Search for the cell housing the specified text and yield its (X, Y) center coordinate. 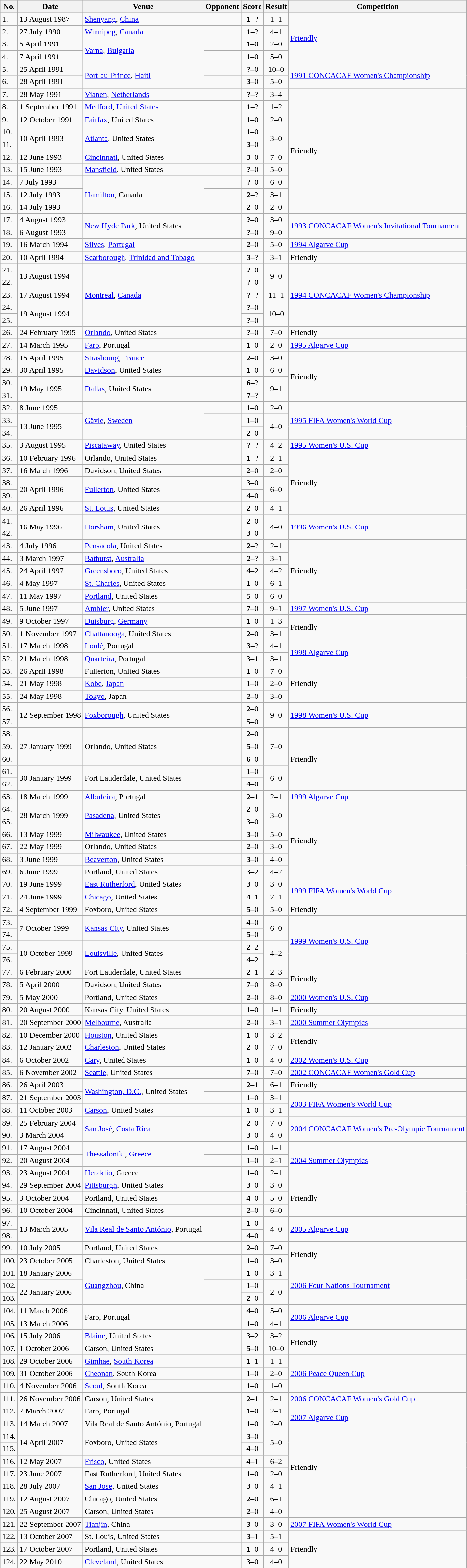
21 September 2003 (50, 1098)
5 May 2000 (50, 997)
76. (9, 960)
98. (9, 1236)
22 January 2006 (50, 1292)
Competition (378, 7)
3 June 1999 (50, 859)
21 March 1998 (50, 659)
Silves, Portugal (144, 245)
59. (9, 746)
12 September 1998 (50, 715)
118. (9, 1486)
1995 Algarve Cup (378, 345)
Fairfax, United States (144, 119)
Beaverton, United States (144, 859)
1999 Women's U.S. Cup (378, 941)
20 August 2000 (50, 1010)
7 March 2007 (50, 1411)
75. (9, 947)
28 July 2007 (50, 1486)
Heraklio, Greece (144, 1173)
12. (9, 157)
San José, Costa Rica (144, 1129)
6 June 1999 (50, 872)
83. (9, 1047)
114. (9, 1436)
Mansfield, United States (144, 170)
1999 Algarve Cup (378, 797)
Pittsburgh, United States (144, 1185)
28 March 1999 (50, 815)
113. (9, 1424)
2006 Algarve Cup (378, 1317)
29 September 2004 (50, 1185)
7–1 (276, 897)
Guangzhou, China (144, 1286)
78. (9, 985)
26 April 1998 (50, 671)
17 October 2007 (50, 1549)
49. (9, 621)
16 May 1996 (50, 527)
43. (9, 546)
34. (9, 433)
3–4 (276, 94)
2006 Peace Queen Cup (378, 1374)
16 March 1996 (50, 470)
67. (9, 847)
25 February 2004 (50, 1123)
87. (9, 1098)
88. (9, 1110)
2005 Algarve Cup (378, 1229)
12 August 2007 (50, 1499)
19 May 1995 (50, 389)
12 July 1993 (50, 195)
31 October 2006 (50, 1374)
Gävle, Sweden (144, 420)
30 January 1999 (50, 778)
38. (9, 483)
37. (9, 470)
84. (9, 1060)
Shenyang, China (144, 19)
1995 FIFA Women's World Cup (378, 420)
Winnipeg, Canada (144, 32)
24. (9, 307)
16. (9, 207)
14 July 1993 (50, 207)
15 June 1993 (50, 170)
Quarteira, Portugal (144, 659)
2002 Women's U.S. Cup (378, 1060)
102. (9, 1286)
Ambler, United States (144, 609)
91. (9, 1148)
Venue (144, 7)
93. (9, 1173)
33. (9, 420)
11–1 (276, 295)
15. (9, 195)
99. (9, 1248)
6 February 2000 (50, 972)
89. (9, 1123)
2000 Women's U.S. Cup (378, 997)
29. (9, 370)
1994 CONCACAF Women's Championship (378, 295)
64. (9, 809)
1 November 1997 (50, 634)
3 March 2004 (50, 1135)
97. (9, 1223)
12 June 1993 (50, 157)
13 March 2005 (50, 1229)
111. (9, 1399)
13 August 1994 (50, 276)
Score (252, 7)
109. (9, 1374)
6 October 2002 (50, 1060)
6. (9, 82)
Melbourne, Australia (144, 1022)
26 April 1996 (50, 508)
1998 Algarve Cup (378, 652)
96. (9, 1211)
24 June 1999 (50, 897)
18 March 1999 (50, 797)
30. (9, 383)
13 March 2006 (50, 1323)
61. (9, 772)
2006 CONCACAF Women's Gold Cup (378, 1399)
Washington, D.C., United States (144, 1091)
3 October 2004 (50, 1198)
6 November 2002 (50, 1072)
Montreal, Canada (144, 295)
47. (9, 596)
Opponent (222, 7)
26 November 2006 (50, 1399)
Gimhae, South Korea (144, 1361)
71. (9, 897)
40. (9, 508)
San Jose, United States (144, 1486)
10 July 2005 (50, 1248)
30 April 1995 (50, 370)
4 September 1999 (50, 909)
44. (9, 558)
4 November 2006 (50, 1386)
New Hyde Park, United States (144, 226)
6 August 1993 (50, 232)
Blaine, United States (144, 1336)
Seattle, United States (144, 1072)
23 August 2004 (50, 1173)
9 October 1997 (50, 621)
2000 Summer Olympics (378, 1022)
65. (9, 822)
13 June 1995 (50, 427)
115. (9, 1449)
121. (9, 1524)
2. (9, 32)
53. (9, 671)
1998 Women's U.S. Cup (378, 715)
25 August 2007 (50, 1511)
4 May 1997 (50, 584)
10 October 1999 (50, 953)
Strasbourg, France (144, 357)
28 April 1991 (50, 82)
17 March 1998 (50, 646)
4 July 1996 (50, 546)
25 April 1991 (50, 69)
92. (9, 1160)
17 August 2004 (50, 1148)
7 October 1999 (50, 928)
1–2 (276, 107)
Kobe, Japan (144, 684)
94. (9, 1185)
2004 CONCACAF Women's Pre-Olympic Tournament (378, 1129)
14 April 2007 (50, 1442)
20 August 2004 (50, 1160)
86. (9, 1085)
22 May 1999 (50, 847)
11 October 2003 (50, 1110)
15 July 2006 (50, 1336)
Scarborough, Trinidad and Tobago (144, 257)
10 October 2004 (50, 1211)
10 April 1994 (50, 257)
St. Charles, United States (144, 584)
22. (9, 282)
8. (9, 107)
42. (9, 533)
2004 Summer Olympics (378, 1160)
5 April 1991 (50, 44)
28 May 1991 (50, 94)
81. (9, 1022)
112. (9, 1411)
19. (9, 245)
14 March 1995 (50, 345)
14 March 2007 (50, 1424)
80. (9, 1010)
Pensacola, United States (144, 546)
Vianen, Netherlands (144, 94)
Medford, United States (144, 107)
1. (9, 19)
10. (9, 132)
6–? (252, 383)
12 January 2002 (50, 1047)
24 February 1995 (50, 332)
10 December 2000 (50, 1035)
106. (9, 1336)
105. (9, 1323)
13 October 2007 (50, 1536)
27. (9, 345)
57. (9, 721)
17 August 1994 (50, 295)
12 October 1991 (50, 119)
23. (9, 295)
Pasadena, United States (144, 815)
Duisburg, Germany (144, 621)
31. (9, 395)
50. (9, 634)
122. (9, 1536)
77. (9, 972)
82. (9, 1035)
90. (9, 1135)
21 May 1998 (50, 684)
24 May 1998 (50, 696)
120. (9, 1511)
16 March 1994 (50, 245)
63. (9, 797)
103. (9, 1298)
Hamilton, Canada (144, 195)
36. (9, 458)
Cheonan, South Korea (144, 1374)
13 May 1999 (50, 834)
2006 Four Nations Tournament (378, 1286)
68. (9, 859)
1 October 2006 (50, 1348)
18. (9, 232)
23 October 2005 (50, 1261)
104. (9, 1311)
27 January 1999 (50, 746)
14. (9, 182)
Date (50, 7)
124. (9, 1561)
117. (9, 1474)
95. (9, 1198)
27 July 1990 (50, 32)
2007 FIFA Women's World Cup (378, 1524)
23 June 2007 (50, 1474)
Horsham, United States (144, 527)
119. (9, 1499)
Frisco, United States (144, 1461)
2002 CONCACAF Women's Gold Cup (378, 1072)
Seoul, South Korea (144, 1386)
10 February 1996 (50, 458)
10 April 1993 (50, 138)
5 June 1997 (50, 609)
3 March 1997 (50, 558)
Milwaukee, United States (144, 834)
107. (9, 1348)
Albufeira, Portugal (144, 797)
20 September 2000 (50, 1022)
4. (9, 57)
51. (9, 646)
73. (9, 922)
1994 Algarve Cup (378, 245)
12 May 2007 (50, 1461)
11. (9, 144)
1999 FIFA Women's World Cup (378, 891)
Bathurst, Australia (144, 558)
18 January 2006 (50, 1273)
79. (9, 997)
69. (9, 872)
100. (9, 1261)
19 June 1999 (50, 884)
2003 FIFA Women's World Cup (378, 1104)
Louisville, United States (144, 953)
2007 Algarve Cup (378, 1417)
56. (9, 709)
Chattanooga, United States (144, 634)
1993 CONCACAF Women's Invitational Tournament (378, 226)
20 April 1996 (50, 489)
58. (9, 734)
5. (9, 69)
72. (9, 909)
5–1 (276, 1536)
52. (9, 659)
22 September 2007 (50, 1524)
29 October 2006 (50, 1361)
Port-au-Prince, Haiti (144, 75)
Piscataway, United States (144, 445)
48. (9, 609)
8 June 1995 (50, 408)
11 May 1997 (50, 596)
13 August 1987 (50, 19)
Thessaloniki, Greece (144, 1154)
46. (9, 584)
26 April 2003 (50, 1085)
123. (9, 1549)
Varna, Bulgaria (144, 50)
22 May 2010 (50, 1561)
Cleveland, United States (144, 1561)
25. (9, 320)
1996 Women's U.S. Cup (378, 527)
85. (9, 1072)
26. (9, 332)
54. (9, 684)
2–3 (276, 972)
9. (9, 119)
19 August 1994 (50, 314)
13. (9, 170)
5 April 2000 (50, 985)
15 April 1995 (50, 357)
60. (9, 759)
108. (9, 1361)
1991 CONCACAF Women's Championship (378, 75)
Houston, United States (144, 1035)
110. (9, 1386)
7. (9, 94)
Result (276, 7)
70. (9, 884)
Tianjin, China (144, 1524)
7 July 1993 (50, 182)
4 August 1993 (50, 220)
32. (9, 408)
24 April 1997 (50, 571)
2–2 (252, 947)
1995 Women's U.S. Cup (378, 445)
3 August 1995 (50, 445)
21. (9, 270)
Greensboro, United States (144, 571)
1 September 1991 (50, 107)
7–? (252, 395)
101. (9, 1273)
Atlanta, United States (144, 138)
66. (9, 834)
39. (9, 496)
11 March 2006 (50, 1311)
74. (9, 934)
Dallas, United States (144, 389)
1–3 (276, 621)
1997 Women's U.S. Cup (378, 609)
Cary, United States (144, 1060)
35. (9, 445)
7 April 1991 (50, 57)
Foxborough, United States (144, 715)
28. (9, 357)
116. (9, 1461)
20. (9, 257)
3. (9, 44)
45. (9, 571)
41. (9, 521)
6–2 (276, 1461)
No. (9, 7)
17. (9, 220)
Tokyo, Japan (144, 696)
55. (9, 696)
Loulé, Portugal (144, 646)
62. (9, 784)
